Scan for the cell matching the given text and deliver its [x, y] coordinate at center. 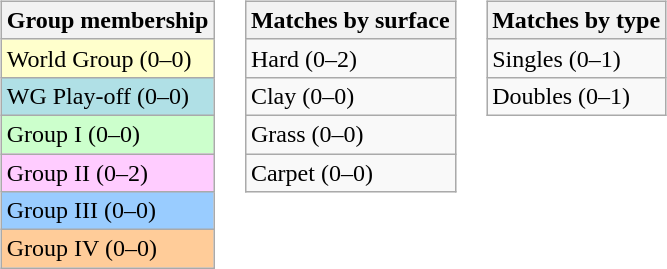
World Group (0–0) [108, 58]
Doubles (0–1) [576, 96]
Group II (0–2) [108, 173]
Matches by type [576, 20]
Hard (0–2) [350, 58]
Singles (0–1) [576, 58]
Group I (0–0) [108, 134]
Group IV (0–0) [108, 249]
WG Play-off (0–0) [108, 96]
Group membership [108, 20]
Group III (0–0) [108, 211]
Carpet (0–0) [350, 173]
Matches by surface [350, 20]
Grass (0–0) [350, 134]
Clay (0–0) [350, 96]
